Determine the (X, Y) coordinate at the center of the cell enclosing the given text.  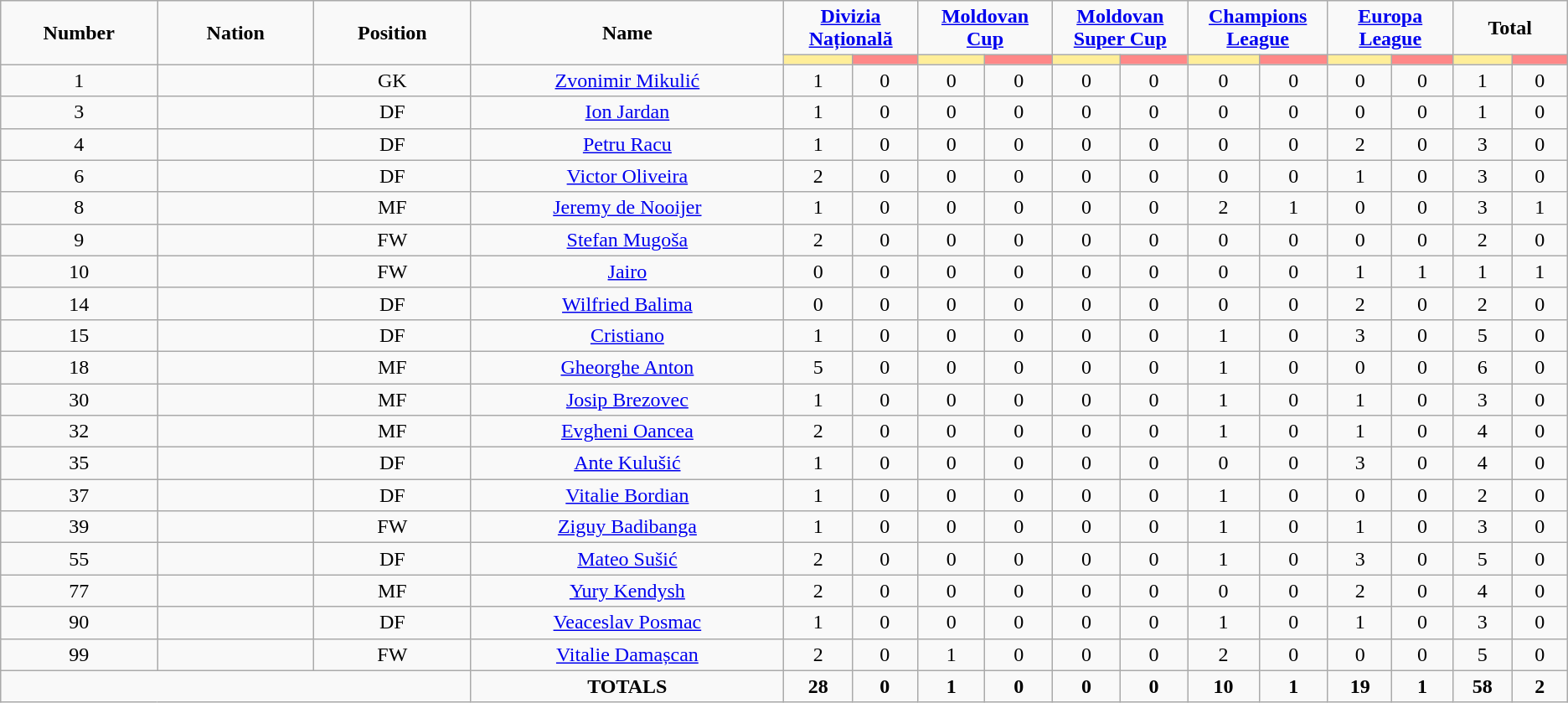
30 (79, 400)
14 (79, 303)
Moldovan Super Cup (1121, 28)
Zvonimir Mikulić (627, 80)
Victor Oliveira (627, 176)
Ziguy Badibanga (627, 527)
Jeremy de Nooijer (627, 208)
39 (79, 527)
Gheorghe Anton (627, 367)
GK (392, 80)
Evgheni Oancea (627, 432)
Jairo (627, 271)
35 (79, 463)
Nation (236, 33)
8 (79, 208)
58 (1483, 686)
Mateo Sušić (627, 559)
18 (79, 367)
19 (1359, 686)
Yury Kendysh (627, 591)
Champions League (1258, 28)
Vitalie Damașcan (627, 654)
9 (79, 240)
Wilfried Balima (627, 303)
77 (79, 591)
Total (1509, 28)
Ante Kulušić (627, 463)
Vitalie Bordian (627, 495)
Moldovan Cup (985, 28)
Josip Brezovec (627, 400)
Europa League (1390, 28)
28 (818, 686)
Cristiano (627, 335)
15 (79, 335)
Stefan Mugoša (627, 240)
Number (79, 33)
Ion Jardan (627, 112)
90 (79, 623)
Veaceslav Posmac (627, 623)
37 (79, 495)
55 (79, 559)
Petru Racu (627, 144)
32 (79, 432)
Divizia Națională (851, 28)
TOTALS (627, 686)
99 (79, 654)
Name (627, 33)
Position (392, 33)
